Return [x, y] of the center of cell containing provided text 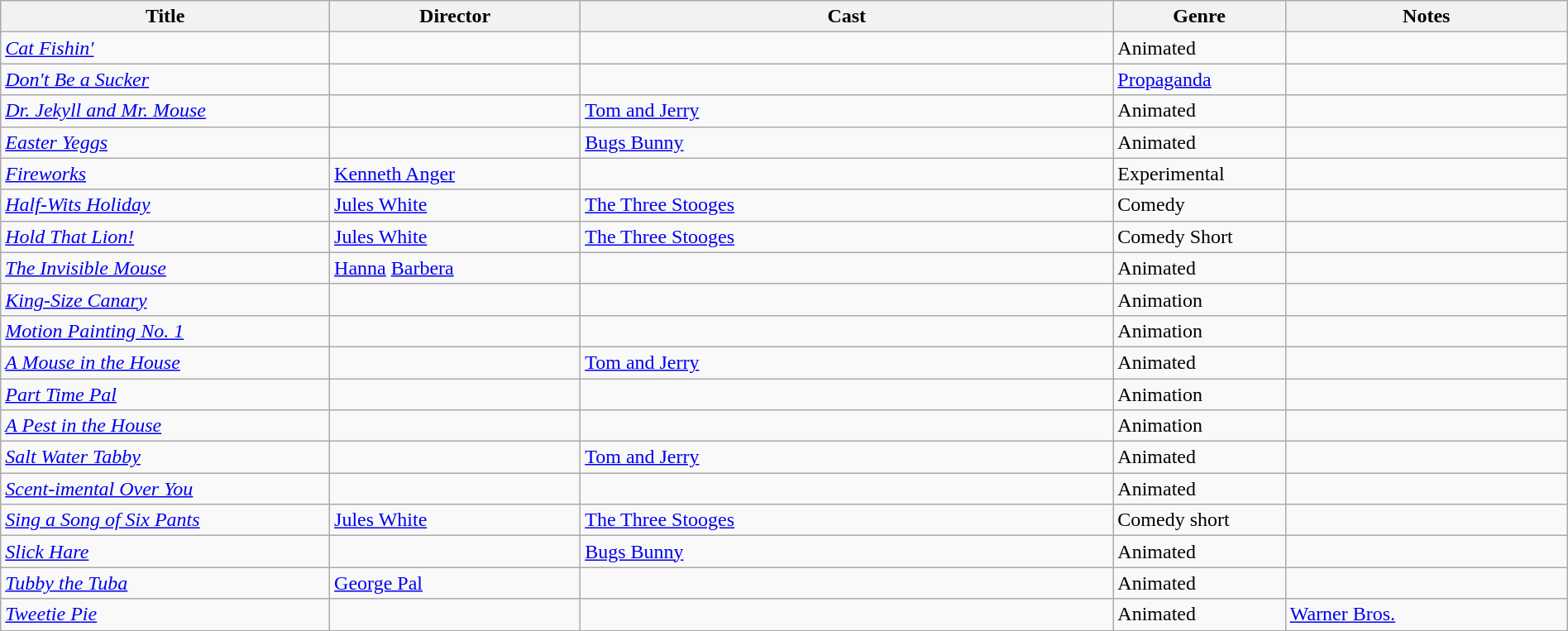
Fireworks [165, 174]
A Mouse in the House [165, 362]
Tweetie Pie [165, 614]
Easter Yeggs [165, 142]
Slick Hare [165, 552]
Dr. Jekyll and Mr. Mouse [165, 111]
Comedy Short [1199, 237]
Director [455, 17]
Tubby the Tuba [165, 583]
Genre [1199, 17]
Motion Painting No. 1 [165, 331]
Don't Be a Sucker [165, 79]
King-Size Canary [165, 299]
Comedy [1199, 205]
Cast [847, 17]
Notes [1426, 17]
Experimental [1199, 174]
Hold That Lion! [165, 237]
Propaganda [1199, 79]
Kenneth Anger [455, 174]
Cat Fishin' [165, 48]
Scent-imental Over You [165, 489]
Warner Bros. [1426, 614]
A Pest in the House [165, 426]
Hanna Barbera [455, 268]
Part Time Pal [165, 394]
The Invisible Mouse [165, 268]
Title [165, 17]
Half-Wits Holiday [165, 205]
George Pal [455, 583]
Comedy short [1199, 520]
Sing a Song of Six Pants [165, 520]
Salt Water Tabby [165, 457]
